Output the [x, y] coordinate of the center of the cell containing the given text.  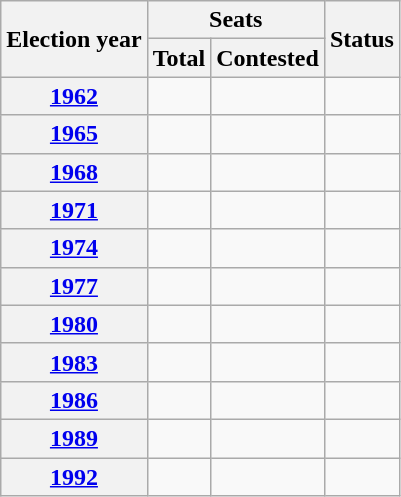
1992 [74, 477]
Seats [236, 20]
1989 [74, 438]
1974 [74, 248]
1962 [74, 96]
1977 [74, 286]
1986 [74, 400]
1980 [74, 324]
1968 [74, 172]
Election year [74, 39]
Status [362, 39]
1983 [74, 362]
Contested [268, 58]
1965 [74, 134]
1971 [74, 210]
Total [179, 58]
